Detect which cell encompasses the target text, then output its [x, y] center coordinate. 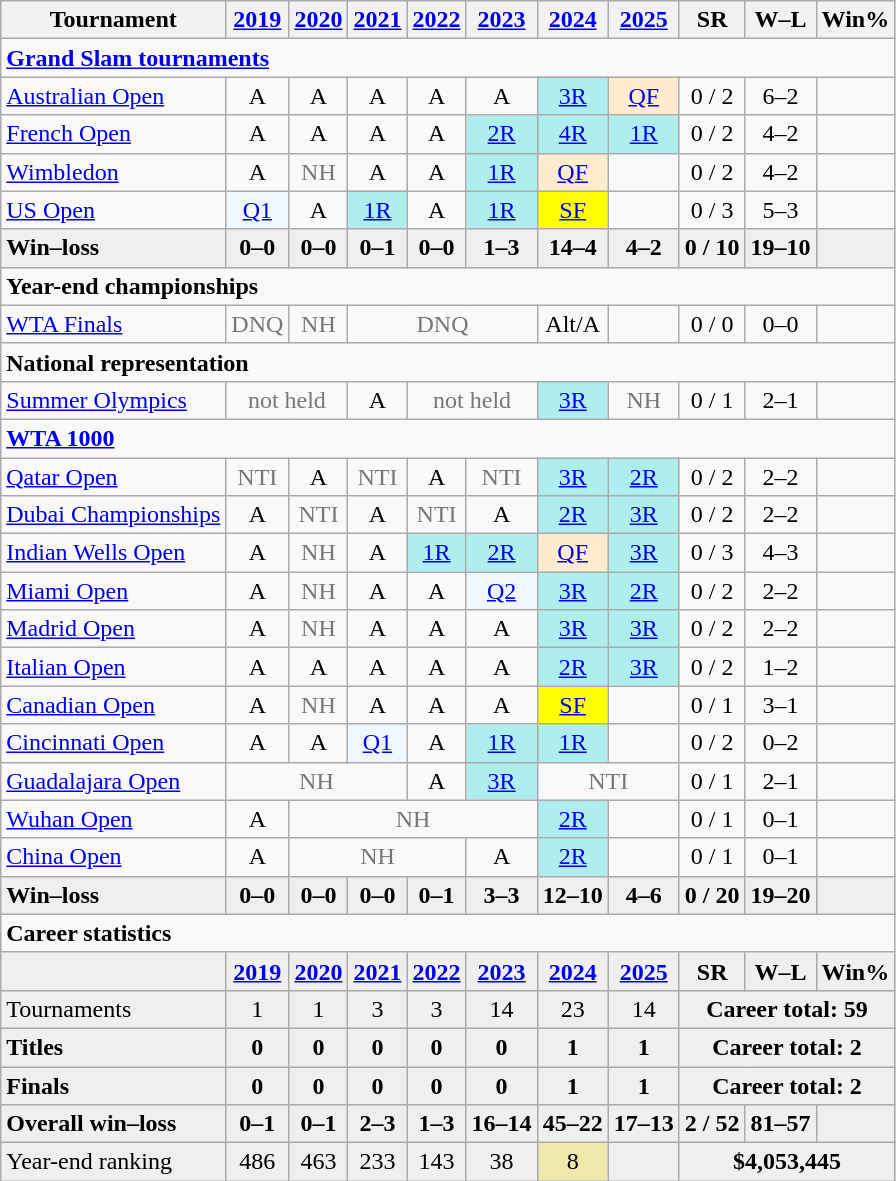
Year-end ranking [114, 1162]
Australian Open [114, 96]
19–20 [780, 895]
Madrid Open [114, 629]
14–4 [572, 248]
1–2 [780, 667]
19–10 [780, 248]
Career total: 59 [786, 1009]
3–1 [780, 705]
4–6 [644, 895]
WTA 1000 [448, 438]
National representation [448, 362]
Qatar Open [114, 477]
Wuhan Open [114, 819]
Cincinnati Open [114, 743]
2 / 52 [712, 1124]
Tournaments [114, 1009]
4–3 [780, 553]
486 [258, 1162]
Overall win–loss [114, 1124]
3–3 [502, 895]
8 [572, 1162]
17–13 [644, 1124]
French Open [114, 134]
0 / 20 [712, 895]
Tournament [114, 20]
143 [436, 1162]
Q2 [502, 591]
0 / 0 [712, 324]
Year-end championships [448, 286]
Canadian Open [114, 705]
Wimbledon [114, 172]
China Open [114, 857]
0–2 [780, 743]
Alt/A [572, 324]
Guadalajara Open [114, 781]
81–57 [780, 1124]
6–2 [780, 96]
2–3 [378, 1124]
Dubai Championships [114, 515]
16–14 [502, 1124]
Titles [114, 1047]
Career statistics [448, 933]
12–10 [572, 895]
463 [318, 1162]
4R [572, 134]
Grand Slam tournaments [448, 58]
38 [502, 1162]
Indian Wells Open [114, 553]
$4,053,445 [786, 1162]
45–22 [572, 1124]
US Open [114, 210]
0 / 10 [712, 248]
5–3 [780, 210]
WTA Finals [114, 324]
233 [378, 1162]
Summer Olympics [114, 400]
Finals [114, 1085]
23 [572, 1009]
Miami Open [114, 591]
Italian Open [114, 667]
